Scan for the cell matching the given text and deliver its [X, Y] coordinate at center. 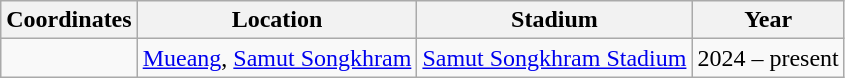
Location [277, 20]
Stadium [554, 20]
Coordinates [69, 20]
2024 – present [768, 58]
Year [768, 20]
Samut Songkhram Stadium [554, 58]
Mueang, Samut Songkhram [277, 58]
